Identify which cell holds the provided text, then report its [X, Y] central coordinate. 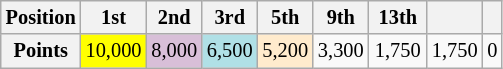
1st [114, 17]
0 [493, 51]
13th [398, 17]
5,200 [285, 51]
2nd [174, 17]
Points [41, 51]
3,300 [341, 51]
3rd [230, 17]
5th [285, 17]
8,000 [174, 51]
Position [41, 17]
6,500 [230, 51]
10,000 [114, 51]
9th [341, 17]
